For the text-containing cell, return its midpoint in [X, Y] coordinate format. 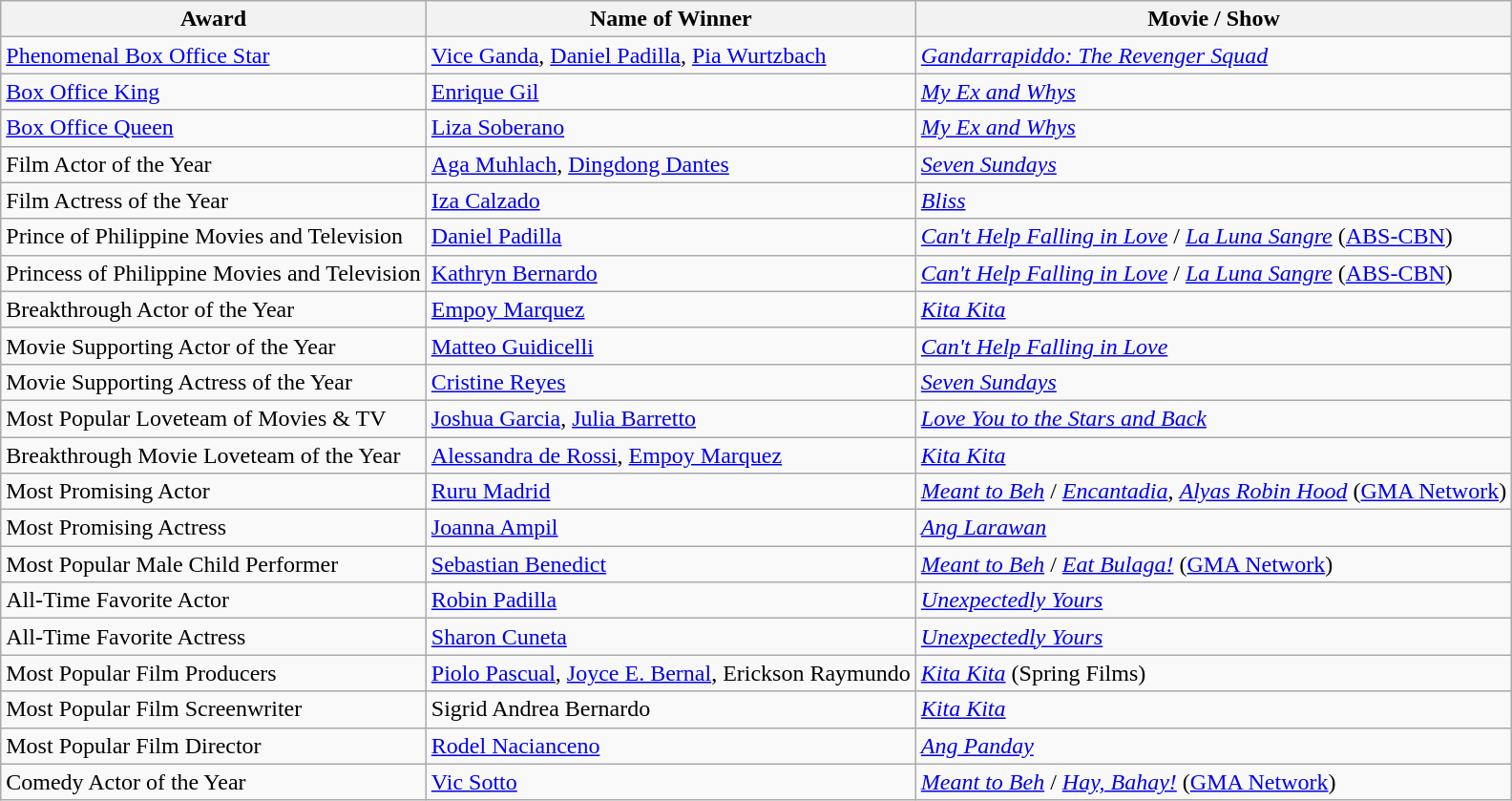
Can't Help Falling in Love [1213, 346]
Kita Kita (Spring Films) [1213, 673]
Award [214, 19]
All-Time Favorite Actor [214, 601]
Princess of Philippine Movies and Television [214, 273]
Aga Muhlach, Dingdong Dantes [670, 164]
Film Actor of the Year [214, 164]
Joanna Ampil [670, 528]
Liza Soberano [670, 128]
Meant to Beh / Encantadia, Alyas Robin Hood (GMA Network) [1213, 492]
Joshua Garcia, Julia Barretto [670, 418]
Love You to the Stars and Back [1213, 418]
Bliss [1213, 200]
Piolo Pascual, Joyce E. Bernal, Erickson Raymundo [670, 673]
Vice Ganda, Daniel Padilla, Pia Wurtzbach [670, 55]
Box Office Queen [214, 128]
Most Popular Loveteam of Movies & TV [214, 418]
Kathryn Bernardo [670, 273]
Movie Supporting Actor of the Year [214, 346]
Enrique Gil [670, 92]
Breakthrough Actor of the Year [214, 309]
Vic Sotto [670, 782]
Most Promising Actress [214, 528]
Cristine Reyes [670, 382]
Ruru Madrid [670, 492]
Sebastian Benedict [670, 564]
Name of Winner [670, 19]
Most Popular Film Director [214, 746]
Matteo Guidicelli [670, 346]
Ang Larawan [1213, 528]
Ang Panday [1213, 746]
Empoy Marquez [670, 309]
Daniel Padilla [670, 237]
Iza Calzado [670, 200]
Most Promising Actor [214, 492]
Rodel Nacianceno [670, 746]
Robin Padilla [670, 601]
Comedy Actor of the Year [214, 782]
Gandarrapiddo: The Revenger Squad [1213, 55]
Movie Supporting Actress of the Year [214, 382]
Alessandra de Rossi, Empoy Marquez [670, 455]
All-Time Favorite Actress [214, 637]
Meant to Beh / Eat Bulaga! (GMA Network) [1213, 564]
Meant to Beh / Hay, Bahay! (GMA Network) [1213, 782]
Prince of Philippine Movies and Television [214, 237]
Sharon Cuneta [670, 637]
Most Popular Male Child Performer [214, 564]
Movie / Show [1213, 19]
Sigrid Andrea Bernardo [670, 709]
Box Office King [214, 92]
Most Popular Film Screenwriter [214, 709]
Phenomenal Box Office Star [214, 55]
Breakthrough Movie Loveteam of the Year [214, 455]
Film Actress of the Year [214, 200]
Most Popular Film Producers [214, 673]
